Pinpoint the cell where the given text exists, returning its [x, y] midpoint coordinate. 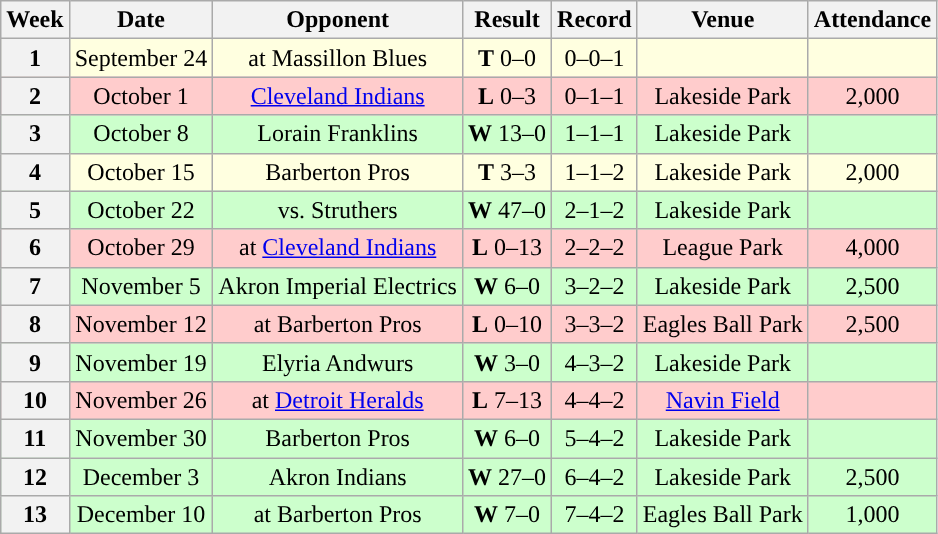
6 [35, 248]
November 5 [141, 286]
Cleveland Indians [338, 96]
October 22 [141, 210]
4–4–2 [595, 400]
League Park [722, 248]
2 [35, 96]
W 27–0 [506, 477]
Navin Field [722, 400]
T 3–3 [506, 172]
13 [35, 515]
L 7–13 [506, 400]
8 [35, 324]
0–1–1 [595, 96]
2–1–2 [595, 210]
L 0–13 [506, 248]
W 47–0 [506, 210]
Opponent [338, 20]
vs. Struthers [338, 210]
7 [35, 286]
November 19 [141, 362]
October 1 [141, 96]
12 [35, 477]
November 30 [141, 438]
1,000 [872, 515]
5–4–2 [595, 438]
September 24 [141, 58]
10 [35, 400]
at Cleveland Indians [338, 248]
4,000 [872, 248]
5 [35, 210]
4 [35, 172]
T 0–0 [506, 58]
Elyria Andwurs [338, 362]
November 12 [141, 324]
Result [506, 20]
Week [35, 20]
December 3 [141, 477]
0–0–1 [595, 58]
Attendance [872, 20]
9 [35, 362]
4–3–2 [595, 362]
W 7–0 [506, 515]
at Detroit Heralds [338, 400]
Record [595, 20]
December 10 [141, 515]
1 [35, 58]
W 13–0 [506, 134]
1–1–2 [595, 172]
October 15 [141, 172]
Venue [722, 20]
October 29 [141, 248]
7–4–2 [595, 515]
W 3–0 [506, 362]
3 [35, 134]
Lorain Franklins [338, 134]
at Massillon Blues [338, 58]
11 [35, 438]
1–1–1 [595, 134]
October 8 [141, 134]
6–4–2 [595, 477]
Akron Imperial Electrics [338, 286]
3–2–2 [595, 286]
November 26 [141, 400]
Date [141, 20]
L 0–3 [506, 96]
3–3–2 [595, 324]
L 0–10 [506, 324]
Akron Indians [338, 477]
2–2–2 [595, 248]
